Output the [x, y] coordinate of the center of the cell containing the given text.  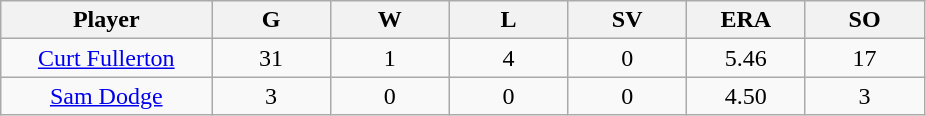
ERA [746, 20]
Player [106, 20]
L [508, 20]
W [390, 20]
5.46 [746, 58]
4 [508, 58]
SO [864, 20]
SV [628, 20]
4.50 [746, 96]
Curt Fullerton [106, 58]
17 [864, 58]
Sam Dodge [106, 96]
1 [390, 58]
31 [272, 58]
G [272, 20]
